Determine the [X, Y] coordinate at the center of the cell enclosing the given text.  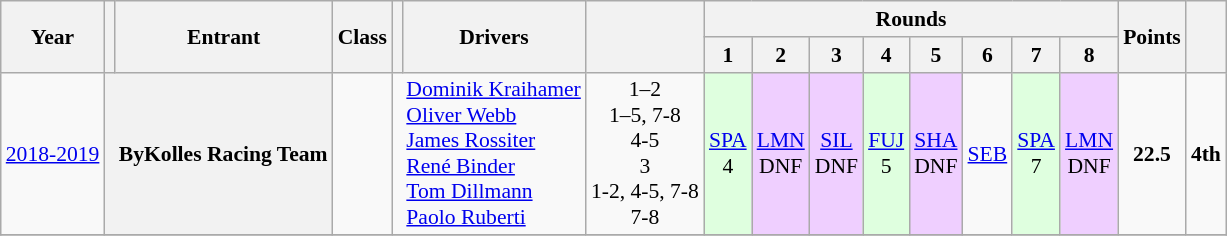
SPA4 [728, 154]
SEB [988, 154]
ByKolles Racing Team [224, 154]
2 [781, 55]
Class [362, 36]
Points [1152, 36]
SILDNF [836, 154]
SHADNF [936, 154]
1 [728, 55]
Drivers [494, 36]
6 [988, 55]
7 [1036, 55]
4th [1206, 154]
Year [53, 36]
Entrant [224, 36]
SPA7 [1036, 154]
5 [936, 55]
8 [1089, 55]
FUJ5 [886, 154]
Dominik KraihamerOliver WebbJames RossiterRené BinderTom DillmannPaolo Ruberti [494, 154]
Rounds [911, 19]
2018-2019 [53, 154]
4 [886, 55]
3 [836, 55]
1–21–5, 7-84-531-2, 4-5, 7-87-8 [645, 154]
22.5 [1152, 154]
